Provide the (x, y) coordinate of the cell's center where the given text is located.  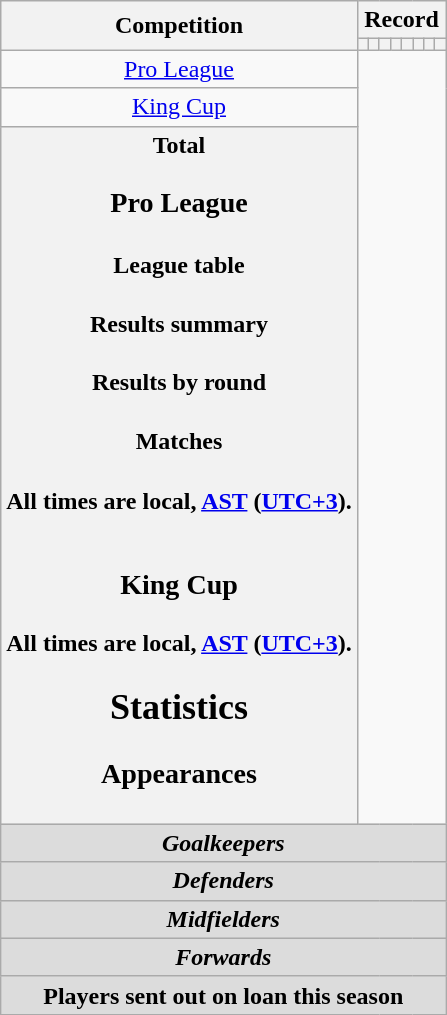
Defenders (224, 881)
Midfielders (224, 919)
Players sent out on loan this season (224, 995)
King Cup (180, 107)
Pro League (180, 69)
Competition (180, 26)
Goalkeepers (224, 843)
Forwards (224, 957)
Record (401, 20)
